Search for the cell housing the specified text and yield its (x, y) center coordinate. 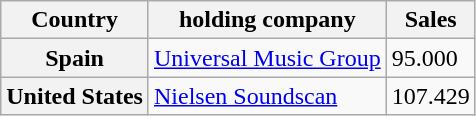
95.000 (430, 58)
Nielsen Soundscan (267, 96)
107.429 (430, 96)
Universal Music Group (267, 58)
Sales (430, 20)
holding company (267, 20)
Country (75, 20)
United States (75, 96)
Spain (75, 58)
